Provide the [x, y] coordinate of the cell's center where the given text is located.  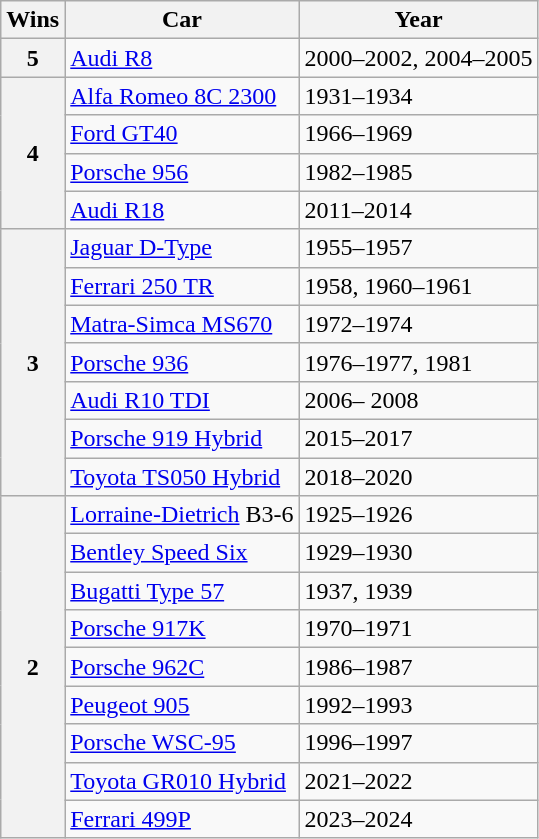
Porsche 919 Hybrid [182, 438]
1986–1987 [418, 667]
1970–1971 [418, 629]
1958, 1960–1961 [418, 286]
2021–2022 [418, 781]
1929–1930 [418, 553]
2018–2020 [418, 477]
1996–1997 [418, 743]
1992–1993 [418, 705]
Audi R10 TDI [182, 400]
Alfa Romeo 8C 2300 [182, 96]
1955–1957 [418, 248]
Ferrari 250 TR [182, 286]
Year [418, 20]
Peugeot 905 [182, 705]
2011–2014 [418, 210]
2015–2017 [418, 438]
4 [33, 153]
Wins [33, 20]
Bentley Speed Six [182, 553]
Ferrari 499P [182, 819]
1966–1969 [418, 134]
Lorraine-Dietrich B3-6 [182, 515]
1982–1985 [418, 172]
3 [33, 362]
2023–2024 [418, 819]
1937, 1939 [418, 591]
2006– 2008 [418, 400]
2000–2002, 2004–2005 [418, 58]
Porsche 956 [182, 172]
Porsche WSC-95 [182, 743]
Porsche 936 [182, 362]
2 [33, 668]
Toyota TS050 Hybrid [182, 477]
5 [33, 58]
1976–1977, 1981 [418, 362]
1931–1934 [418, 96]
Jaguar D-Type [182, 248]
Audi R18 [182, 210]
Porsche 917K [182, 629]
Ford GT40 [182, 134]
1925–1926 [418, 515]
Toyota GR010 Hybrid [182, 781]
Bugatti Type 57 [182, 591]
Audi R8 [182, 58]
Matra-Simca MS670 [182, 324]
Car [182, 20]
1972–1974 [418, 324]
Porsche 962C [182, 667]
